For the text-containing cell, return its midpoint in (X, Y) coordinate format. 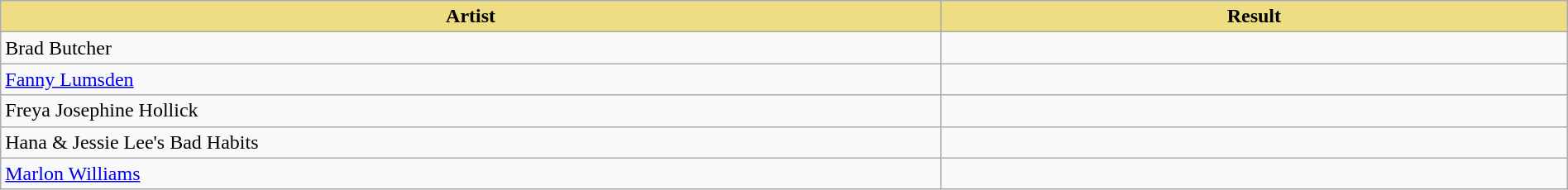
Brad Butcher (471, 48)
Artist (471, 17)
Hana & Jessie Lee's Bad Habits (471, 142)
Freya Josephine Hollick (471, 111)
Fanny Lumsden (471, 79)
Result (1254, 17)
Marlon Williams (471, 173)
